Extract the [x, y] coordinate from the center of the cell holding the provided text.  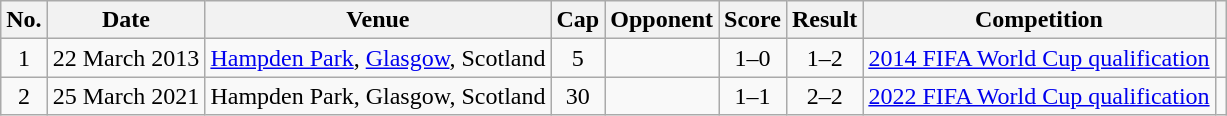
2–2 [824, 96]
1 [24, 58]
Score [752, 20]
5 [578, 58]
Cap [578, 20]
2 [24, 96]
1–2 [824, 58]
Venue [378, 20]
22 March 2013 [126, 58]
Result [824, 20]
2014 FIFA World Cup qualification [1039, 58]
Date [126, 20]
1–1 [752, 96]
Opponent [662, 20]
30 [578, 96]
1–0 [752, 58]
25 March 2021 [126, 96]
Competition [1039, 20]
2022 FIFA World Cup qualification [1039, 96]
No. [24, 20]
